Locate the cell with the specified text and output its [x, y] center coordinate. 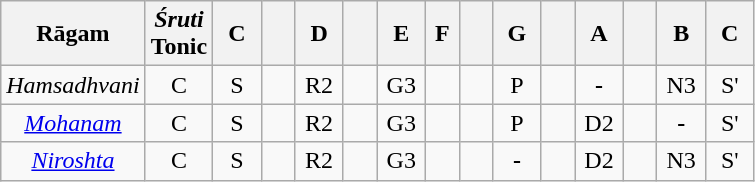
Rāgam [73, 34]
B [682, 34]
D [320, 34]
A [600, 34]
Niroshta [73, 161]
G [518, 34]
E [402, 34]
F [443, 34]
Hamsadhvani [73, 85]
ŚrutiTonic [179, 34]
Mohanam [73, 123]
